Find where the given text appears and provide that cell's center as (X, Y) coordinate. 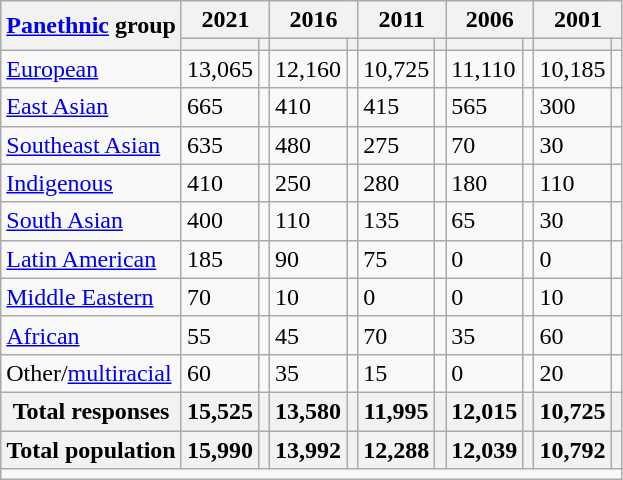
Total population (92, 449)
12,039 (484, 449)
75 (396, 259)
Panethnic group (92, 26)
11,995 (396, 411)
10,185 (572, 69)
480 (308, 145)
400 (220, 221)
55 (220, 335)
275 (396, 145)
65 (484, 221)
45 (308, 335)
10,792 (572, 449)
11,110 (484, 69)
East Asian (92, 107)
Latin American (92, 259)
2006 (490, 20)
180 (484, 183)
2011 (402, 20)
565 (484, 107)
2001 (578, 20)
635 (220, 145)
15,525 (220, 411)
15 (396, 373)
20 (572, 373)
South Asian (92, 221)
12,015 (484, 411)
African (92, 335)
Middle Eastern (92, 297)
15,990 (220, 449)
415 (396, 107)
2021 (225, 20)
135 (396, 221)
665 (220, 107)
185 (220, 259)
13,992 (308, 449)
13,580 (308, 411)
300 (572, 107)
12,288 (396, 449)
13,065 (220, 69)
European (92, 69)
90 (308, 259)
Southeast Asian (92, 145)
12,160 (308, 69)
250 (308, 183)
280 (396, 183)
Indigenous (92, 183)
Total responses (92, 411)
2016 (314, 20)
Other/multiracial (92, 373)
